Determine the (X, Y) coordinate at the center of the cell enclosing the given text.  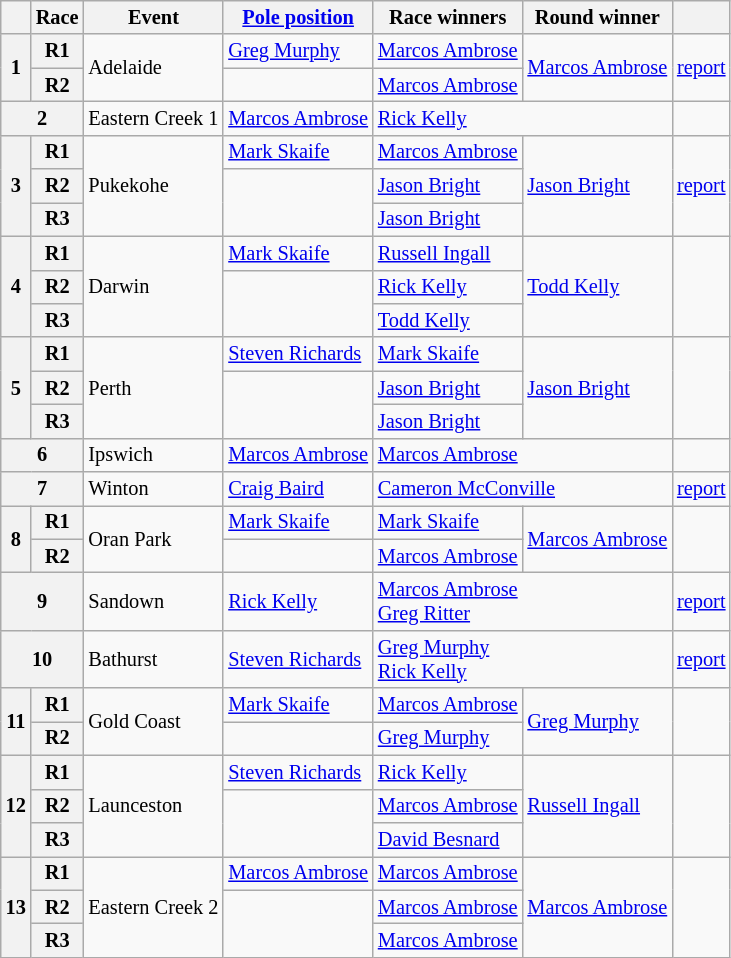
3 (16, 186)
Launceston (153, 806)
Ipswich (153, 455)
Cameron McConville (522, 489)
Marcos Ambrose Greg Ritter (522, 601)
Bathurst (153, 659)
1 (16, 68)
Oran Park (153, 538)
9 (42, 601)
David Besnard (448, 839)
13 (16, 906)
Event (153, 17)
Race (58, 17)
Winton (153, 489)
Pukekohe (153, 186)
Craig Baird (298, 489)
Eastern Creek 1 (153, 118)
Adelaide (153, 68)
11 (16, 722)
Greg Murphy Rick Kelly (522, 659)
2 (42, 118)
Eastern Creek 2 (153, 906)
Round winner (597, 17)
Race winners (448, 17)
Sandown (153, 601)
7 (42, 489)
8 (16, 538)
4 (16, 286)
5 (16, 388)
Gold Coast (153, 722)
Darwin (153, 286)
10 (42, 659)
6 (42, 455)
Pole position (298, 17)
12 (16, 806)
Perth (153, 388)
